Pinpoint the cell where the given text exists, returning its (X, Y) midpoint coordinate. 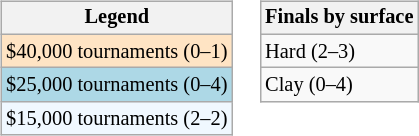
$25,000 tournaments (0–4) (116, 85)
Legend (116, 18)
Hard (2–3) (339, 51)
Finals by surface (339, 18)
$15,000 tournaments (2–2) (116, 119)
$40,000 tournaments (0–1) (116, 51)
Clay (0–4) (339, 85)
